Find where the given text appears and provide that cell's center as (x, y) coordinate. 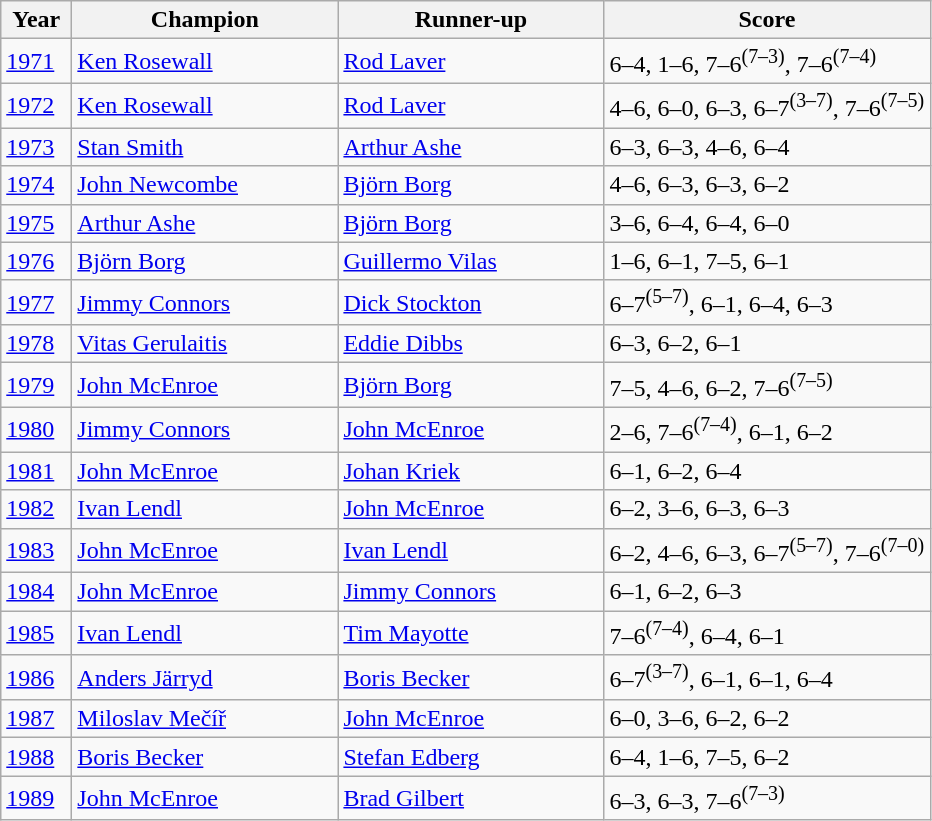
4–6, 6–3, 6–3, 6–2 (767, 185)
1972 (36, 106)
1978 (36, 344)
6–7(3–7), 6–1, 6–1, 6–4 (767, 678)
6–2, 4–6, 6–3, 6–7(5–7), 7–6(7–0) (767, 550)
1980 (36, 430)
Stefan Edberg (471, 757)
1974 (36, 185)
6–0, 3–6, 6–2, 6–2 (767, 719)
1988 (36, 757)
6–4, 1–6, 7–6(7–3), 7–6(7–4) (767, 62)
Brad Gilbert (471, 798)
1976 (36, 261)
3–6, 6–4, 6–4, 6–0 (767, 223)
1984 (36, 592)
1987 (36, 719)
6–1, 6–2, 6–4 (767, 471)
1983 (36, 550)
1973 (36, 147)
1982 (36, 509)
Vitas Gerulaitis (205, 344)
6–3, 6–3, 7–6(7–3) (767, 798)
1–6, 6–1, 7–5, 6–1 (767, 261)
Runner-up (471, 20)
Guillermo Vilas (471, 261)
Stan Smith (205, 147)
1986 (36, 678)
6–1, 6–2, 6–3 (767, 592)
1985 (36, 634)
Johan Kriek (471, 471)
4–6, 6–0, 6–3, 6–7(3–7), 7–6(7–5) (767, 106)
Score (767, 20)
7–6(7–4), 6–4, 6–1 (767, 634)
1971 (36, 62)
Miloslav Mečíř (205, 719)
Anders Järryd (205, 678)
1981 (36, 471)
1975 (36, 223)
6–4, 1–6, 7–5, 6–2 (767, 757)
Tim Mayotte (471, 634)
Year (36, 20)
1979 (36, 386)
6–3, 6–2, 6–1 (767, 344)
John Newcombe (205, 185)
6–3, 6–3, 4–6, 6–4 (767, 147)
6–7(5–7), 6–1, 6–4, 6–3 (767, 302)
1989 (36, 798)
6–2, 3–6, 6–3, 6–3 (767, 509)
Eddie Dibbs (471, 344)
1977 (36, 302)
2–6, 7–6(7–4), 6–1, 6–2 (767, 430)
Champion (205, 20)
7–5, 4–6, 6–2, 7–6(7–5) (767, 386)
Dick Stockton (471, 302)
